Pinpoint the cell where the given text exists, returning its [x, y] midpoint coordinate. 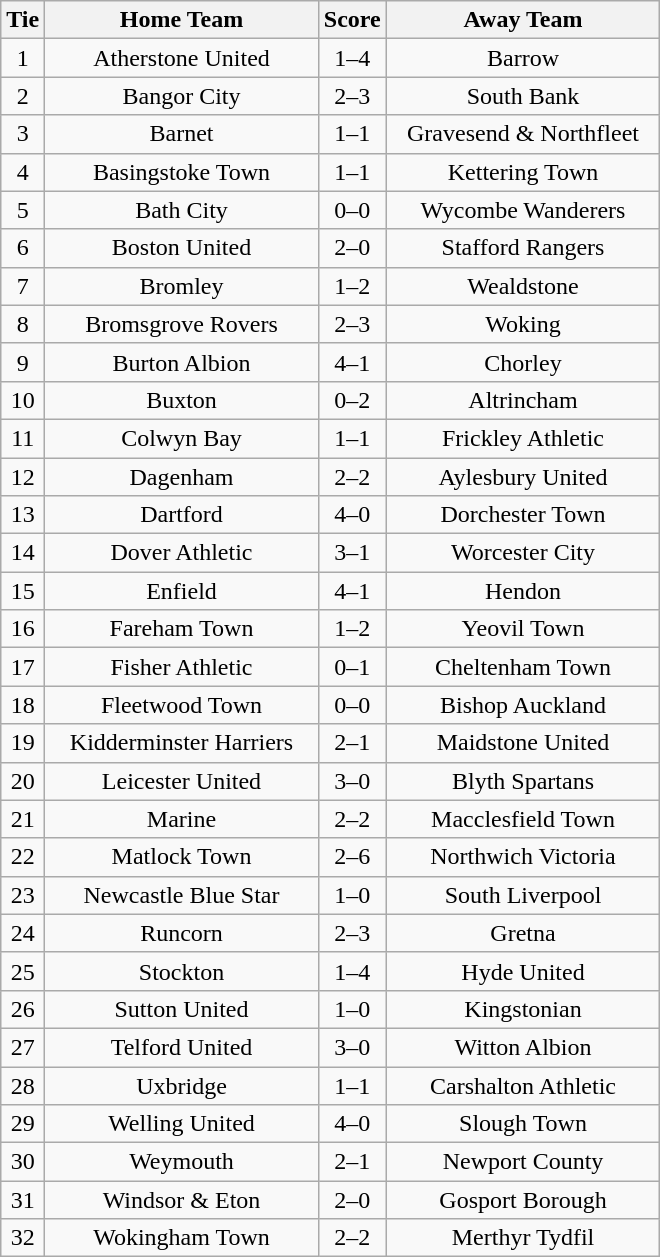
Merthyr Tydfil [523, 1238]
Frickley Athletic [523, 438]
Newport County [523, 1162]
Dover Athletic [182, 553]
Wycombe Wanderers [523, 210]
Basingstoke Town [182, 172]
Fisher Athletic [182, 667]
Fleetwood Town [182, 705]
Buxton [182, 400]
Runcorn [182, 933]
15 [23, 591]
13 [23, 515]
Carshalton Athletic [523, 1085]
23 [23, 895]
18 [23, 705]
South Liverpool [523, 895]
Wokingham Town [182, 1238]
Boston United [182, 248]
Dagenham [182, 477]
32 [23, 1238]
South Bank [523, 96]
24 [23, 933]
Kettering Town [523, 172]
10 [23, 400]
Chorley [523, 362]
5 [23, 210]
Stafford Rangers [523, 248]
Macclesfield Town [523, 819]
Hendon [523, 591]
Maidstone United [523, 743]
Windsor & Eton [182, 1200]
28 [23, 1085]
Uxbridge [182, 1085]
25 [23, 971]
29 [23, 1124]
2–6 [352, 857]
Witton Albion [523, 1047]
27 [23, 1047]
1 [23, 58]
Worcester City [523, 553]
Kingstonian [523, 1009]
Marine [182, 819]
16 [23, 629]
Sutton United [182, 1009]
14 [23, 553]
11 [23, 438]
Burton Albion [182, 362]
Northwich Victoria [523, 857]
Enfield [182, 591]
Bishop Auckland [523, 705]
31 [23, 1200]
Yeovil Town [523, 629]
Matlock Town [182, 857]
Barnet [182, 134]
Blyth Spartans [523, 781]
Kidderminster Harriers [182, 743]
Bath City [182, 210]
30 [23, 1162]
9 [23, 362]
19 [23, 743]
Fareham Town [182, 629]
Newcastle Blue Star [182, 895]
Gosport Borough [523, 1200]
17 [23, 667]
7 [23, 286]
12 [23, 477]
Slough Town [523, 1124]
22 [23, 857]
2 [23, 96]
Atherstone United [182, 58]
Home Team [182, 20]
Weymouth [182, 1162]
Score [352, 20]
Woking [523, 324]
Altrincham [523, 400]
Bromsgrove Rovers [182, 324]
Tie [23, 20]
Bangor City [182, 96]
0–1 [352, 667]
3–1 [352, 553]
Barrow [523, 58]
Welling United [182, 1124]
Wealdstone [523, 286]
Hyde United [523, 971]
Telford United [182, 1047]
20 [23, 781]
3 [23, 134]
Gretna [523, 933]
Stockton [182, 971]
Leicester United [182, 781]
26 [23, 1009]
Dartford [182, 515]
0–2 [352, 400]
Cheltenham Town [523, 667]
6 [23, 248]
Away Team [523, 20]
Colwyn Bay [182, 438]
8 [23, 324]
Dorchester Town [523, 515]
4 [23, 172]
Bromley [182, 286]
21 [23, 819]
Gravesend & Northfleet [523, 134]
Aylesbury United [523, 477]
